For the text-containing cell, return its midpoint in [X, Y] coordinate format. 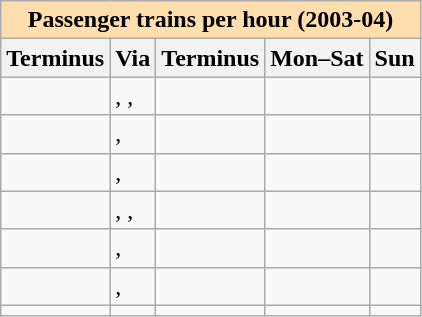
Sun [394, 58]
Mon–Sat [317, 58]
Via [133, 58]
Passenger trains per hour (2003-04) [210, 20]
